For the text-containing cell, return its midpoint in (x, y) coordinate format. 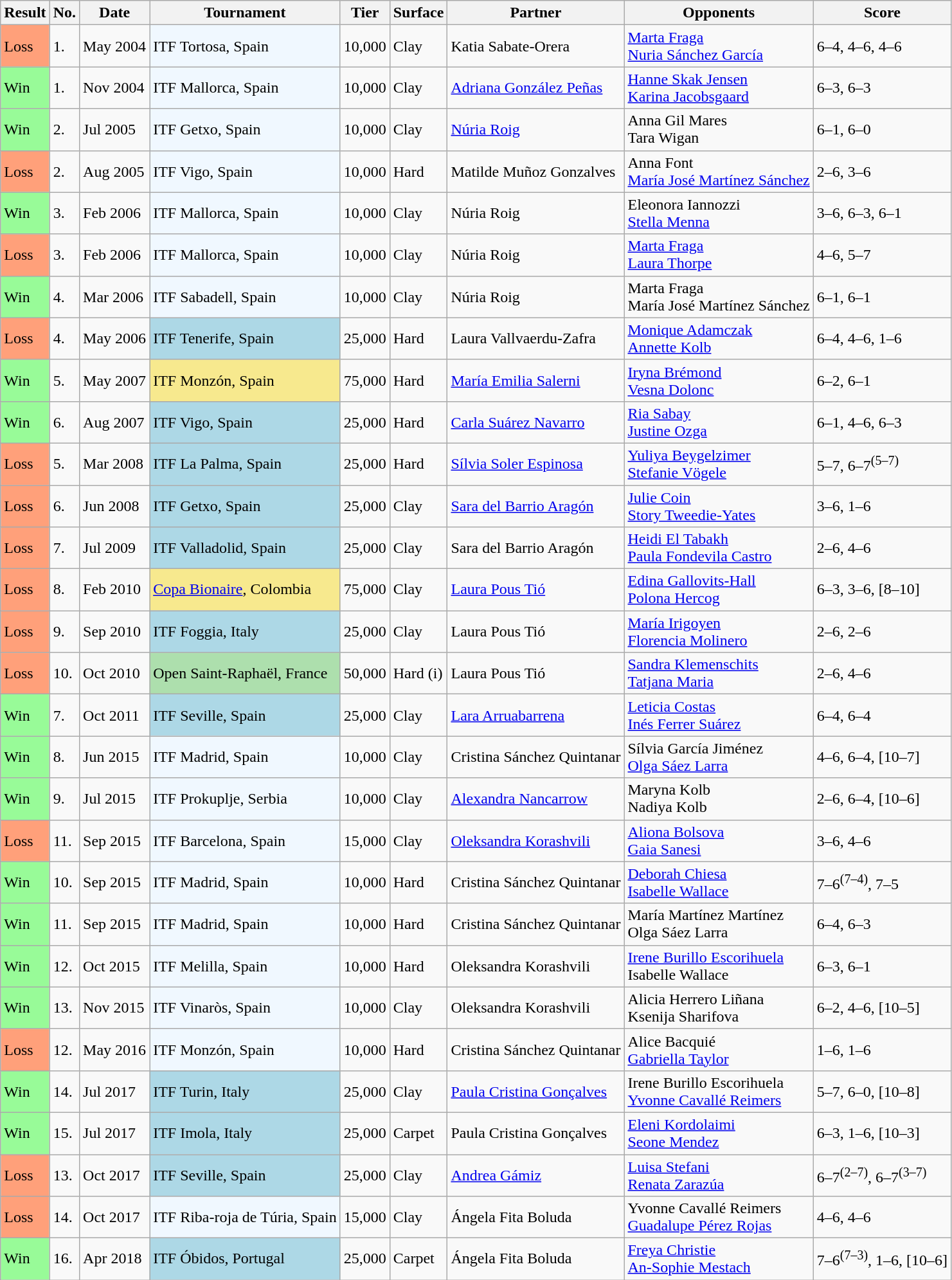
Irene Burillo Escorihuela Yvonne Cavallé Reimers (719, 1092)
Anna Gil Mares Tara Wigan (719, 130)
1–6, 1–6 (882, 1049)
ITF Prokuplje, Serbia (246, 798)
Feb 2010 (114, 590)
Aug 2007 (114, 422)
Luisa Stefani Renata Zarazúa (719, 1175)
Alicia Herrero Liñana Ksenija Sharifova (719, 1008)
Nov 2004 (114, 87)
ITF Barcelona, Spain (246, 841)
Heidi El Tabakh Paula Fondevila Castro (719, 548)
Open Saint-Raphaël, France (246, 674)
ITF Valladolid, Spain (246, 548)
Tier (365, 13)
ITF Óbidos, Portugal (246, 1259)
4–6, 6–4, [10–7] (882, 757)
Sílvia García Jiménez Olga Sáez Larra (719, 757)
Yvonne Cavallé Reimers Guadalupe Pérez Rojas (719, 1218)
Eleni Kordolaimi Seone Mendez (719, 1133)
Oct 2011 (114, 715)
María Irigoyen Florencia Molinero (719, 631)
6–2, 6–1 (882, 381)
Freya Christie An-Sophie Mestach (719, 1259)
Aug 2005 (114, 171)
Tournament (246, 13)
Partner (536, 13)
Hanne Skak Jensen Karina Jacobsgaard (719, 87)
7–6(7–4), 7–5 (882, 882)
Irene Burillo Escorihuela Isabelle Wallace (719, 966)
Result (25, 13)
May 2016 (114, 1049)
ITF Imola, Italy (246, 1133)
Opponents (719, 13)
Lara Arruabarrena (536, 715)
Adriana González Peñas (536, 87)
Nov 2015 (114, 1008)
3–6, 4–6 (882, 841)
6–1, 6–1 (882, 297)
Andrea Gámiz (536, 1175)
Jun 2008 (114, 505)
6–4, 4–6, 4–6 (882, 46)
Monique Adamczak Annette Kolb (719, 338)
ITF Melilla, Spain (246, 966)
Ria Sabay Justine Ozga (719, 422)
Mar 2008 (114, 464)
Alexandra Nancarrow (536, 798)
Katia Sabate-Orera (536, 46)
5–7, 6–7(5–7) (882, 464)
2–6, 3–6 (882, 171)
Hard (i) (418, 674)
Maryna Kolb Nadiya Kolb (719, 798)
Jul 2015 (114, 798)
May 2007 (114, 381)
ITF La Palma, Spain (246, 464)
15. (64, 1133)
Marta Fraga María José Martínez Sánchez (719, 297)
María Emilia Salerni (536, 381)
Anna Font María José Martínez Sánchez (719, 171)
Jul 2005 (114, 130)
Iryna Brémond Vesna Dolonc (719, 381)
ITF Turin, Italy (246, 1092)
Date (114, 13)
Copa Bionaire, Colombia (246, 590)
María Martínez Martínez Olga Sáez Larra (719, 924)
Marta Fraga Laura Thorpe (719, 255)
May 2006 (114, 338)
50,000 (365, 674)
ITF Vinaròs, Spain (246, 1008)
6–4, 6–4 (882, 715)
6–4, 6–3 (882, 924)
Mar 2006 (114, 297)
5–7, 6–0, [10–8] (882, 1092)
Alice Bacquié Gabriella Taylor (719, 1049)
ITF Foggia, Italy (246, 631)
Carla Suárez Navarro (536, 422)
2–6, 2–6 (882, 631)
Marta Fraga Nuria Sánchez García (719, 46)
6–3, 1–6, [10–3] (882, 1133)
Score (882, 13)
Sep 2010 (114, 631)
4–6, 4–6 (882, 1218)
6–3, 6–1 (882, 966)
No. (64, 13)
Jul 2009 (114, 548)
Oct 2015 (114, 966)
Deborah Chiesa Isabelle Wallace (719, 882)
Edina Gallovits-Hall Polona Hercog (719, 590)
Laura Vallvaerdu-Zafra (536, 338)
7–6(7–3), 1–6, [10–6] (882, 1259)
Eleonora Iannozzi Stella Menna (719, 213)
Matilde Muñoz Gonzalves (536, 171)
ITF Riba-roja de Túria, Spain (246, 1218)
4–6, 5–7 (882, 255)
6–7(2–7), 6–7(3–7) (882, 1175)
Julie Coin Story Tweedie-Yates (719, 505)
3–6, 6–3, 6–1 (882, 213)
Aliona Bolsova Gaia Sanesi (719, 841)
Surface (418, 13)
ITF Tenerife, Spain (246, 338)
Jun 2015 (114, 757)
ITF Sabadell, Spain (246, 297)
6–1, 6–0 (882, 130)
6–1, 4–6, 6–3 (882, 422)
16. (64, 1259)
6–4, 4–6, 1–6 (882, 338)
6–3, 6–3 (882, 87)
Sílvia Soler Espinosa (536, 464)
2–6, 6–4, [10–6] (882, 798)
ITF Tortosa, Spain (246, 46)
May 2004 (114, 46)
Yuliya Beygelzimer Stefanie Vögele (719, 464)
Sandra Klemenschits Tatjana Maria (719, 674)
Apr 2018 (114, 1259)
Oct 2010 (114, 674)
3–6, 1–6 (882, 505)
6–3, 3–6, [8–10] (882, 590)
Leticia Costas Inés Ferrer Suárez (719, 715)
6–2, 4–6, [10–5] (882, 1008)
